Return [X, Y] of the center of cell containing provided text 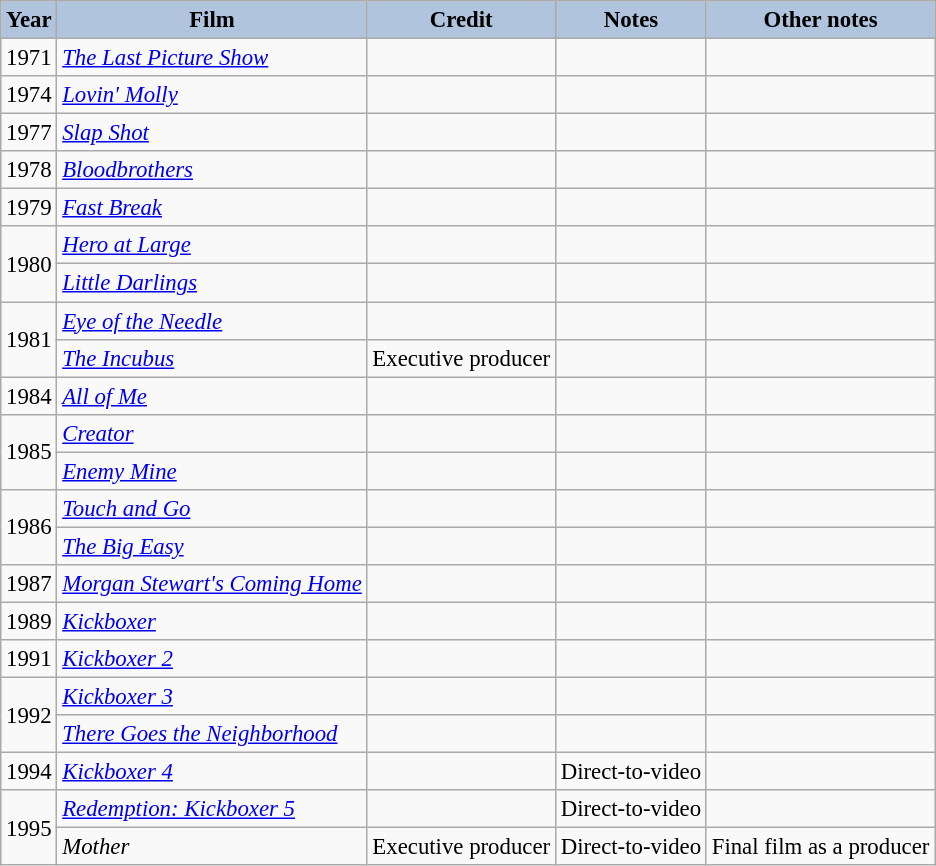
1985 [29, 452]
1986 [29, 528]
1994 [29, 772]
1989 [29, 621]
Redemption: Kickboxer 5 [212, 809]
1992 [29, 716]
Other notes [820, 20]
Film [212, 20]
Mother [212, 847]
Final film as a producer [820, 847]
1984 [29, 396]
Credit [461, 20]
1995 [29, 828]
Creator [212, 433]
Year [29, 20]
Touch and Go [212, 509]
Kickboxer [212, 621]
Hero at Large [212, 245]
1981 [29, 340]
1977 [29, 133]
Kickboxer 2 [212, 659]
The Last Picture Show [212, 58]
The Incubus [212, 358]
Fast Break [212, 208]
There Goes the Neighborhood [212, 734]
Bloodbrothers [212, 170]
Morgan Stewart's Coming Home [212, 584]
Kickboxer 4 [212, 772]
1974 [29, 95]
Little Darlings [212, 283]
1971 [29, 58]
1979 [29, 208]
1991 [29, 659]
1987 [29, 584]
Notes [630, 20]
Kickboxer 3 [212, 697]
All of Me [212, 396]
Enemy Mine [212, 471]
1978 [29, 170]
Eye of the Needle [212, 321]
Slap Shot [212, 133]
1980 [29, 264]
The Big Easy [212, 546]
Lovin' Molly [212, 95]
